Detect which cell encompasses the target text, then output its (x, y) center coordinate. 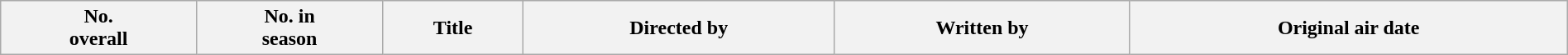
No.overall (99, 28)
Original air date (1348, 28)
Title (453, 28)
Directed by (678, 28)
No. inseason (289, 28)
Written by (982, 28)
